Find where the given text appears and provide that cell's center as (x, y) coordinate. 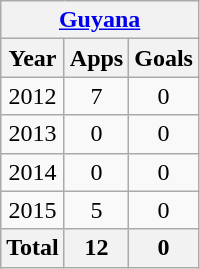
2014 (33, 172)
2015 (33, 210)
7 (96, 96)
2012 (33, 96)
Goals (164, 58)
2013 (33, 134)
12 (96, 248)
Guyana (100, 20)
Year (33, 58)
Apps (96, 58)
Total (33, 248)
5 (96, 210)
